Pinpoint the cell where the given text exists, returning its (x, y) midpoint coordinate. 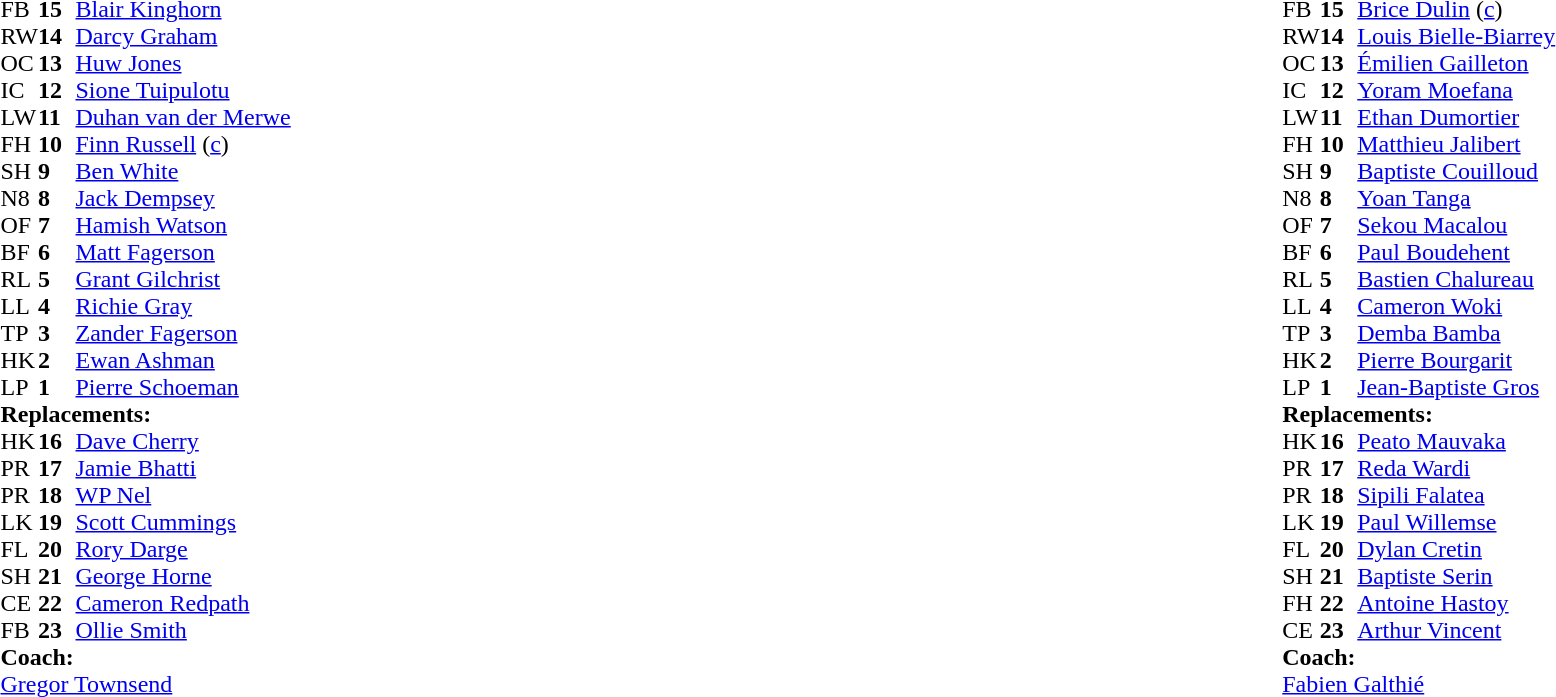
Sekou Macalou (1456, 226)
Paul Willemse (1456, 522)
Matt Fagerson (184, 252)
Scott Cummings (184, 522)
Richie Gray (184, 306)
Baptiste Serin (1456, 576)
Ethan Dumortier (1456, 118)
Demba Bamba (1456, 334)
George Horne (184, 576)
Duhan van der Merwe (184, 118)
Arthur Vincent (1456, 630)
FB (19, 630)
Dave Cherry (184, 442)
Yoan Tanga (1456, 198)
Émilien Gailleton (1456, 64)
Finn Russell (c) (184, 144)
Grant Gilchrist (184, 280)
Cameron Woki (1456, 306)
Pierre Schoeman (184, 388)
Louis Bielle-Biarrey (1456, 36)
Hamish Watson (184, 226)
Antoine Hastoy (1456, 604)
Jean-Baptiste Gros (1456, 388)
Darcy Graham (184, 36)
Peato Mauvaka (1456, 442)
Dylan Cretin (1456, 550)
Zander Fagerson (184, 334)
Bastien Chalureau (1456, 280)
Jack Dempsey (184, 198)
Reda Wardi (1456, 468)
Jamie Bhatti (184, 468)
Sipili Falatea (1456, 496)
WP Nel (184, 496)
Ewan Ashman (184, 360)
Huw Jones (184, 64)
Matthieu Jalibert (1456, 144)
Gregor Townsend (145, 684)
Yoram Moefana (1456, 90)
Paul Boudehent (1456, 252)
Ollie Smith (184, 630)
Baptiste Couilloud (1456, 172)
Sione Tuipulotu (184, 90)
Cameron Redpath (184, 604)
Ben White (184, 172)
Rory Darge (184, 550)
Pierre Bourgarit (1456, 360)
Fabien Galthié (1418, 684)
